Extract the (X, Y) coordinate from the center of the cell holding the provided text.  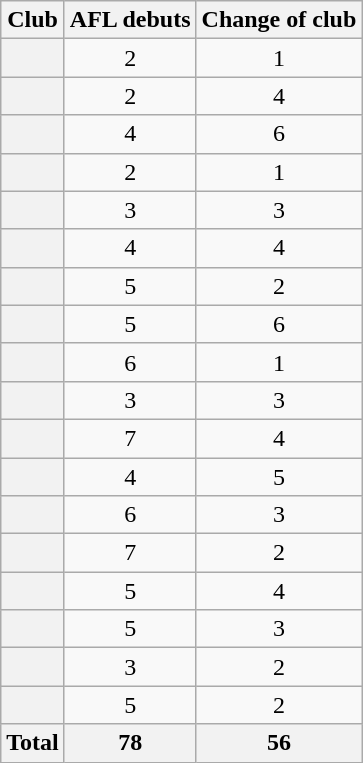
56 (279, 743)
Club (33, 20)
78 (130, 743)
Change of club (279, 20)
AFL debuts (130, 20)
Total (33, 743)
